Provide the (X, Y) coordinate of the cell's center where the given text is located.  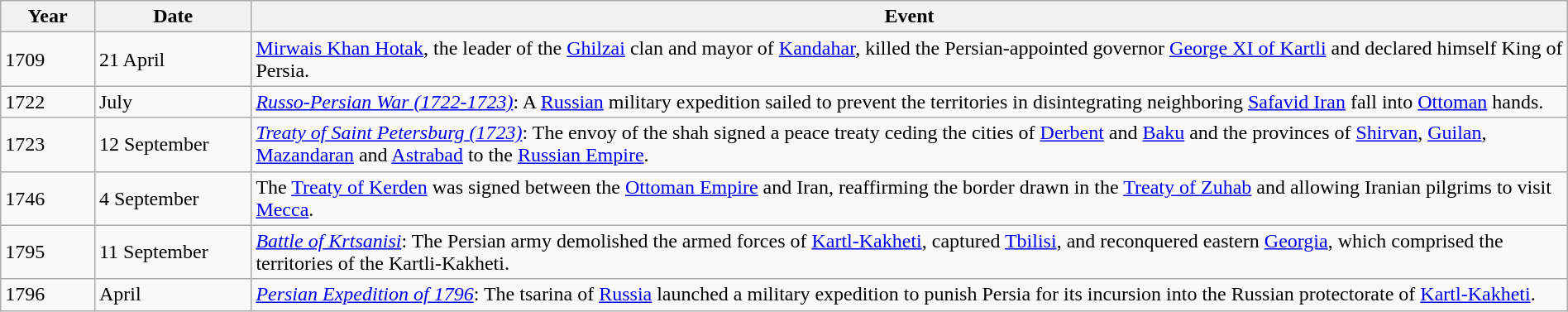
1796 (48, 295)
1746 (48, 199)
Date (172, 17)
21 April (172, 60)
1709 (48, 60)
Year (48, 17)
April (172, 295)
1722 (48, 102)
1723 (48, 144)
1795 (48, 252)
11 September (172, 252)
Event (910, 17)
12 September (172, 144)
4 September (172, 199)
July (172, 102)
